Determine the [X, Y] coordinate at the center of the cell enclosing the given text.  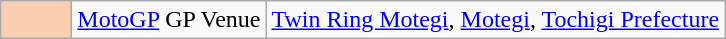
Twin Ring Motegi, Motegi, Tochigi Prefecture [496, 20]
MotoGP GP Venue [169, 20]
